Determine the (X, Y) coordinate at the center of the cell enclosing the given text.  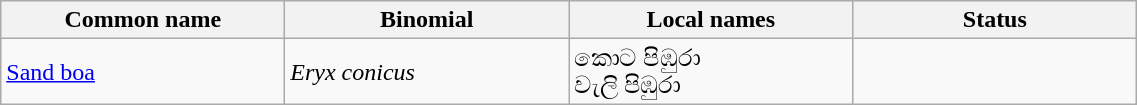
Status (995, 20)
Binomial (427, 20)
කොට පිඹුරා වැලි පිඹුරා (711, 72)
Eryx conicus (427, 72)
Common name (143, 20)
Sand boa (143, 72)
Local names (711, 20)
